Search for the cell housing the specified text and yield its (x, y) center coordinate. 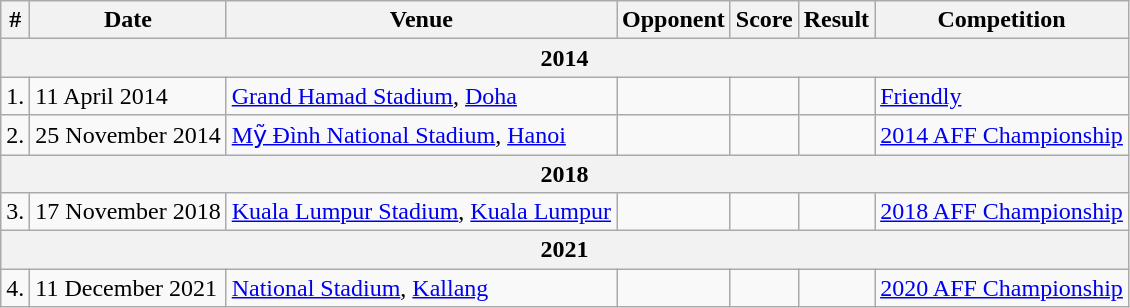
1. (16, 96)
2020 AFF Championship (1002, 288)
25 November 2014 (128, 135)
Friendly (1002, 96)
2018 AFF Championship (1002, 212)
Competition (1002, 20)
11 December 2021 (128, 288)
Grand Hamad Stadium, Doha (421, 96)
11 April 2014 (128, 96)
Kuala Lumpur Stadium, Kuala Lumpur (421, 212)
2014 AFF Championship (1002, 135)
2021 (565, 250)
Opponent (673, 20)
3. (16, 212)
Mỹ Đình National Stadium, Hanoi (421, 135)
4. (16, 288)
2014 (565, 58)
2018 (565, 173)
17 November 2018 (128, 212)
Result (836, 20)
2. (16, 135)
# (16, 20)
Score (764, 20)
National Stadium, Kallang (421, 288)
Venue (421, 20)
Date (128, 20)
